Find where the given text appears and provide that cell's center as [X, Y] coordinate. 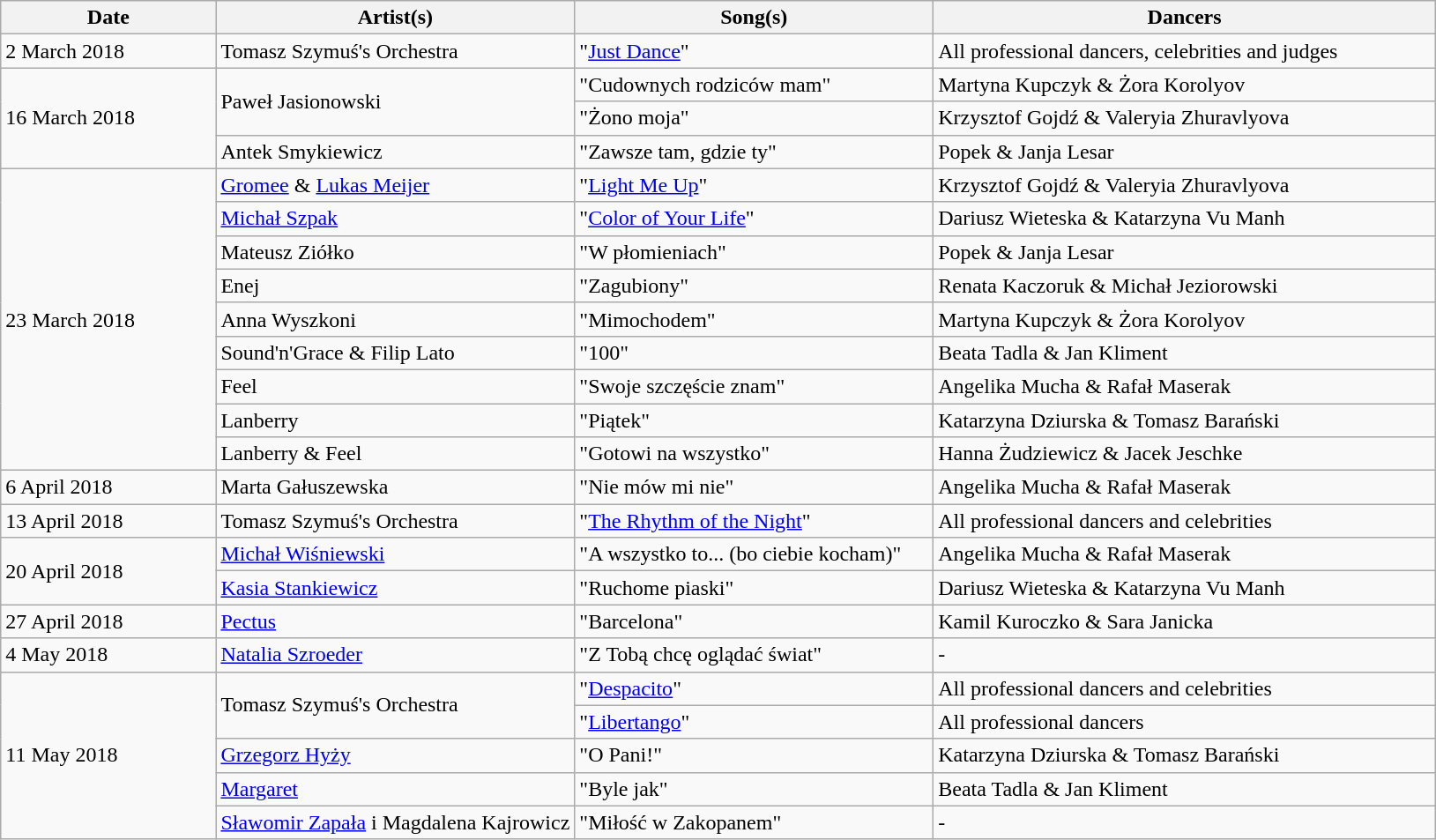
Artist(s) [395, 18]
2 March 2018 [108, 51]
Paweł Jasionowski [395, 101]
Song(s) [755, 18]
Michał Wiśniewski [395, 554]
Feel [395, 386]
"Barcelona" [755, 621]
"O Pani!" [755, 755]
Dancers [1185, 18]
"Ruchome piaski" [755, 588]
"Nie mów mi nie" [755, 487]
11 May 2018 [108, 755]
Gromee & Lukas Meijer [395, 185]
Mateusz Ziółko [395, 252]
23 March 2018 [108, 319]
Michał Szpak [395, 219]
Hanna Żudziewicz & Jacek Jeschke [1185, 454]
Antek Smykiewicz [395, 152]
Marta Gałuszewska [395, 487]
Enej [395, 286]
"Just Dance" [755, 51]
6 April 2018 [108, 487]
"Zawsze tam, gdzie ty" [755, 152]
"Swoje szczęście znam" [755, 386]
"Miłość w Zakopanem" [755, 822]
"Mimochodem" [755, 319]
Lanberry [395, 420]
"Color of Your Life" [755, 219]
Kamil Kuroczko & Sara Janicka [1185, 621]
4 May 2018 [108, 655]
16 March 2018 [108, 118]
Kasia Stankiewicz [395, 588]
"Zagubiony" [755, 286]
13 April 2018 [108, 521]
Anna Wyszkoni [395, 319]
"Piątek" [755, 420]
27 April 2018 [108, 621]
"Z Tobą chcę oglądać świat" [755, 655]
"The Rhythm of the Night" [755, 521]
"Light Me Up" [755, 185]
"A wszystko to... (bo ciebie kocham)" [755, 554]
All professional dancers, celebrities and judges [1185, 51]
Date [108, 18]
Sławomir Zapała i Magdalena Kajrowicz [395, 822]
"100" [755, 353]
"Żono moja" [755, 118]
All professional dancers [1185, 722]
"Libertango" [755, 722]
"Byle jak" [755, 789]
Margaret [395, 789]
Sound'n'Grace & Filip Lato [395, 353]
"Gotowi na wszystko" [755, 454]
Pectus [395, 621]
Grzegorz Hyży [395, 755]
Lanberry & Feel [395, 454]
"W płomieniach" [755, 252]
Renata Kaczoruk & Michał Jeziorowski [1185, 286]
20 April 2018 [108, 571]
"Despacito" [755, 688]
"Cudownych rodziców mam" [755, 85]
Natalia Szroeder [395, 655]
